Identify which cell holds the provided text, then report its [x, y] central coordinate. 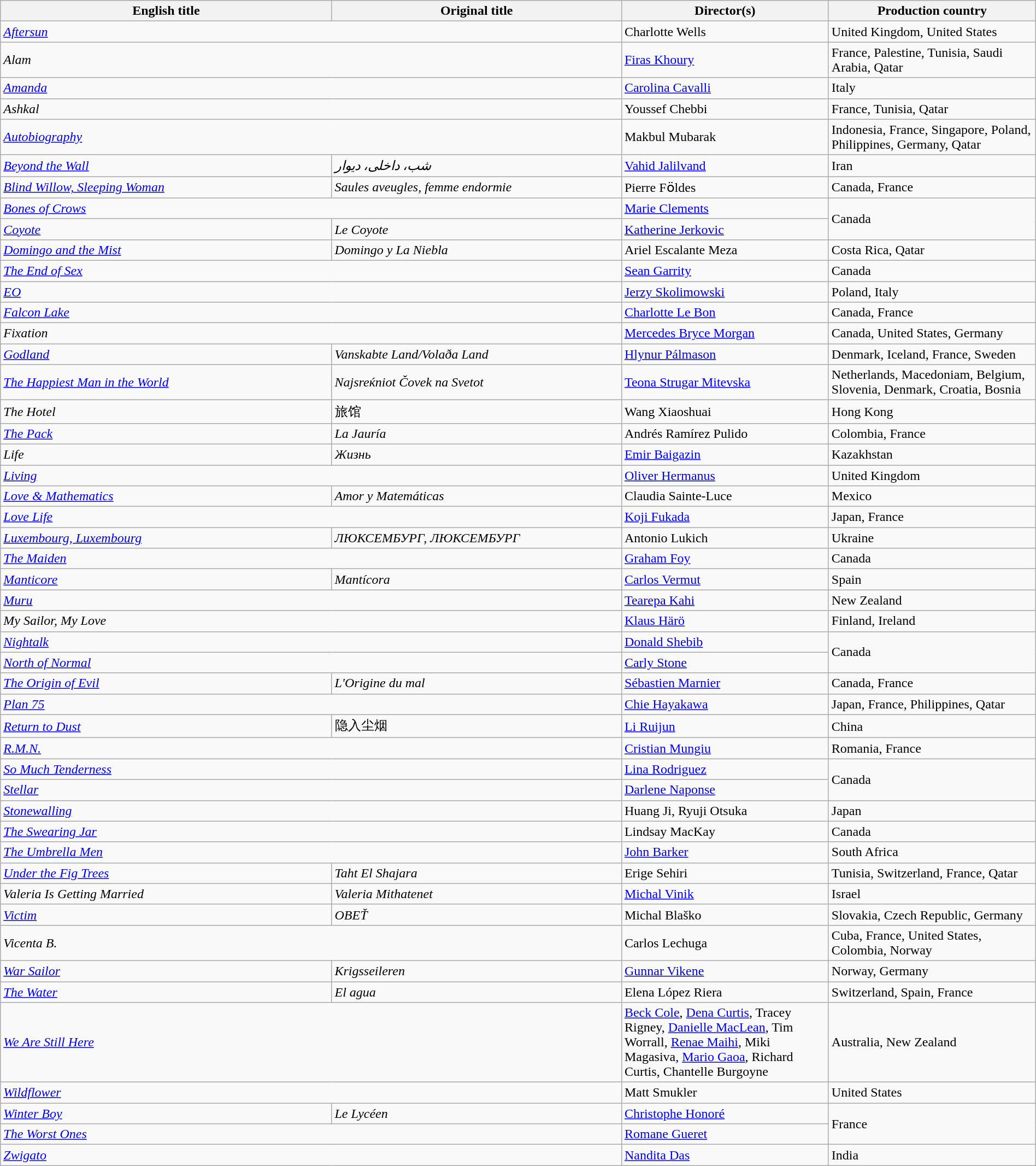
Love & Mathematics [166, 496]
Makbul Mubarak [725, 137]
Winter Boy [166, 1114]
Жизнь [476, 454]
Donald Shebib [725, 642]
Michal Vinik [725, 894]
The Hotel [166, 412]
Production country [932, 11]
Costa Rica, Qatar [932, 250]
Mercedes Bryce Morgan [725, 333]
Godland [166, 354]
Spain [932, 579]
The Water [166, 992]
Romane Gueret [725, 1134]
Life [166, 454]
France [932, 1124]
Stellar [311, 790]
Stonewalling [311, 811]
Plan 75 [311, 704]
The Maiden [311, 559]
United States [932, 1093]
Chie Hayakawa [725, 704]
Erige Sehiri [725, 873]
Vicenta B. [311, 942]
Christophe Honoré [725, 1114]
Bones of Crows [311, 208]
Italy [932, 88]
Wildflower [311, 1093]
Sean Garrity [725, 271]
Claudia Sainte-Luce [725, 496]
United Kingdom, United States [932, 32]
Oliver Hermanus [725, 475]
Norway, Germany [932, 971]
Nightalk [311, 642]
The Happiest Man in the World [166, 383]
Tearepa Kahi [725, 600]
Director(s) [725, 11]
France, Palestine, Tunisia, Saudi Arabia, Qatar [932, 60]
The Origin of Evil [166, 683]
Jerzy Skolimowski [725, 291]
Tunisia, Switzerland, France, Qatar [932, 873]
The Umbrella Men [311, 852]
The Pack [166, 433]
Andrés Ramírez Pulido [725, 433]
شب، داخلی، دیوار [476, 166]
Koji Fukada [725, 517]
Vahid Jalilvand [725, 166]
France, Tunisia, Qatar [932, 109]
China [932, 726]
India [932, 1155]
Charlotte Le Bon [725, 313]
Hong Kong [932, 412]
Emir Baigazin [725, 454]
Charlotte Wells [725, 32]
Denmark, Iceland, France, Sweden [932, 354]
Domingo and the Mist [166, 250]
Return to Dust [166, 726]
My Sailor, My Love [311, 621]
Katherine Jerkovic [725, 229]
Under the Fig Trees [166, 873]
Manticore [166, 579]
Ukraine [932, 538]
Australia, New Zealand [932, 1042]
Darlene Naponse [725, 790]
Fixation [311, 333]
United Kingdom [932, 475]
Ariel Escalante Meza [725, 250]
Cristian Mungiu [725, 748]
Lina Rodriguez [725, 769]
R.M.N. [311, 748]
ЛЮКСЕМБУРГ, ЛЮКСЕМБУРГ [476, 538]
Israel [932, 894]
Blind Willow, Sleeping Woman [166, 188]
Marie Clements [725, 208]
War Sailor [166, 971]
Mexico [932, 496]
Ashkal [311, 109]
Original title [476, 11]
Coyote [166, 229]
Gunnar Vikene [725, 971]
EO [311, 291]
Cuba, France, United States, Colombia, Norway [932, 942]
Vanskabte Land/Volaða Land [476, 354]
Sébastien Marnier [725, 683]
Antonio Lukich [725, 538]
Le Lycéen [476, 1114]
Najsreќniot Čovek na Svetot [476, 383]
Carly Stone [725, 663]
John Barker [725, 852]
Youssef Chebbi [725, 109]
Nandita Das [725, 1155]
English title [166, 11]
The Worst Ones [311, 1134]
Amanda [311, 88]
Huang Ji, Ryuji Otsuka [725, 811]
Alam [311, 60]
Japan, France, Philippines, Qatar [932, 704]
Canada, United States, Germany [932, 333]
Luxembourg, Luxembourg [166, 538]
Firas Khoury [725, 60]
Kazakhstan [932, 454]
Le Coyote [476, 229]
Amor y Matemáticas [476, 496]
Japan [932, 811]
Aftersun [311, 32]
Mantícora [476, 579]
Beyond the Wall [166, 166]
Falcon Lake [311, 313]
Finland, Ireland [932, 621]
Poland, Italy [932, 291]
New Zealand [932, 600]
South Africa [932, 852]
Carlos Vermut [725, 579]
Indonesia, France, Singapore, Poland, Philippines, Germany, Qatar [932, 137]
Krigsseileren [476, 971]
Slovakia, Czech Republic, Germany [932, 915]
OBEŤ [476, 915]
Taht El Shajara [476, 873]
Wang Xiaoshuai [725, 412]
The End of Sex [311, 271]
Lindsay MacKay [725, 831]
Pierre Fӧldes [725, 188]
So Much Tenderness [311, 769]
Colombia, France [932, 433]
Graham Foy [725, 559]
旅馆 [476, 412]
L'Origine du mal [476, 683]
Autobiography [311, 137]
Valeria Is Getting Married [166, 894]
Matt Smukler [725, 1093]
Victim [166, 915]
Hlynur Pálmason [725, 354]
Elena López Riera [725, 992]
Switzerland, Spain, France [932, 992]
We Are Still Here [311, 1042]
Muru [311, 600]
Michal Blaško [725, 915]
Valeria Mithatenet [476, 894]
Japan, France [932, 517]
Living [311, 475]
隐入尘烟 [476, 726]
Domingo y La Niebla [476, 250]
Carlos Lechuga [725, 942]
Zwigato [311, 1155]
Klaus Härö [725, 621]
North of Normal [311, 663]
Saules aveugles, femme endormie [476, 188]
Love Life [311, 517]
Romania, France [932, 748]
Carolina Cavalli [725, 88]
El agua [476, 992]
La Jauría [476, 433]
Iran [932, 166]
Beck Cole, Dena Curtis, Tracey Rigney, Danielle MacLean, Tim Worrall, Renae Maihi, Miki Magasiva, Mario Gaoa, Richard Curtis, Chantelle Burgoyne [725, 1042]
Teona Strugar Mitevska [725, 383]
The Swearing Jar [311, 831]
Li Ruijun [725, 726]
Netherlands, Macedoniam, Belgium, Slovenia, Denmark, Croatia, Bosnia [932, 383]
